Output the [X, Y] coordinate of the center of the cell containing the given text.  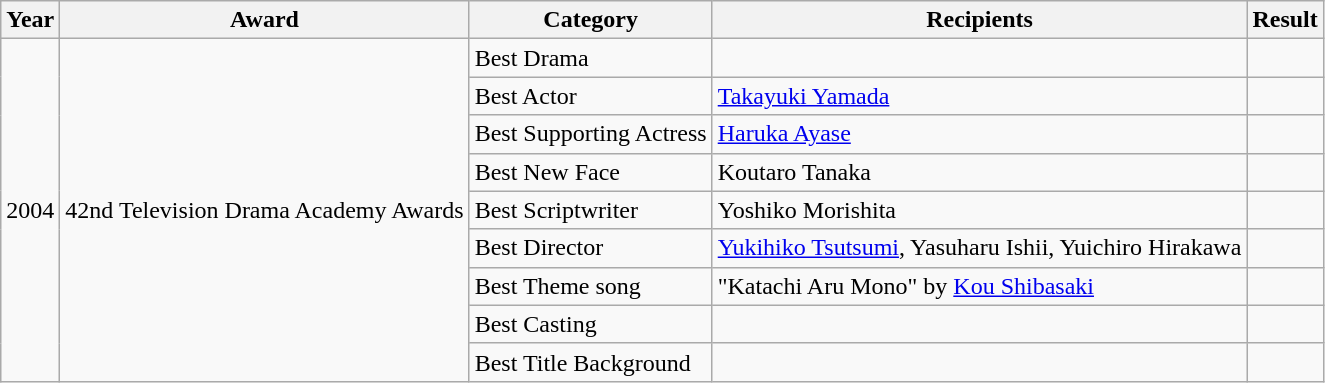
Koutaro Tanaka [980, 172]
Year [30, 20]
Best Supporting Actress [590, 134]
Best Drama [590, 58]
2004 [30, 210]
Takayuki Yamada [980, 96]
Recipients [980, 20]
Result [1285, 20]
Best Scriptwriter [590, 210]
Yoshiko Morishita [980, 210]
Award [264, 20]
Yukihiko Tsutsumi, Yasuharu Ishii, Yuichiro Hirakawa [980, 248]
42nd Television Drama Academy Awards [264, 210]
Best Actor [590, 96]
Best New Face [590, 172]
Best Casting [590, 324]
Haruka Ayase [980, 134]
Best Director [590, 248]
"Katachi Aru Mono" by Kou Shibasaki [980, 286]
Category [590, 20]
Best Theme song [590, 286]
Best Title Background [590, 362]
